Capture the cell that displays the provided text and extract its [x, y] central coordinate. 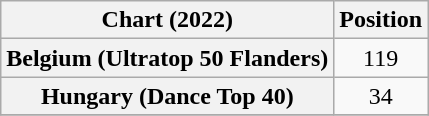
Chart (2022) [168, 20]
119 [381, 58]
34 [381, 96]
Position [381, 20]
Belgium (Ultratop 50 Flanders) [168, 58]
Hungary (Dance Top 40) [168, 96]
